For the text-containing cell, return its midpoint in [X, Y] coordinate format. 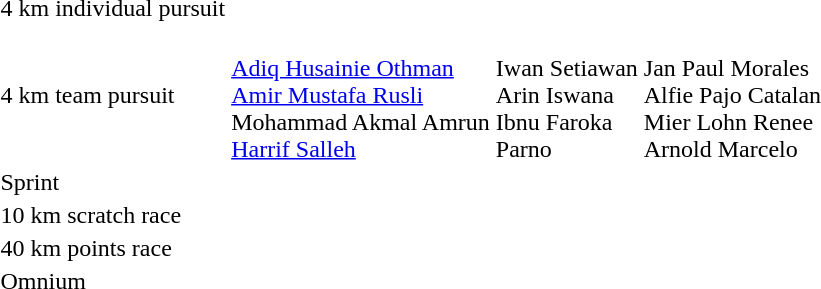
Iwan SetiawanArin IswanaIbnu FarokaParno [566, 95]
Adiq Husainie OthmanAmir Mustafa RusliMohammad Akmal AmrunHarrif Salleh [361, 95]
